Return [x, y] of the center of cell containing provided text 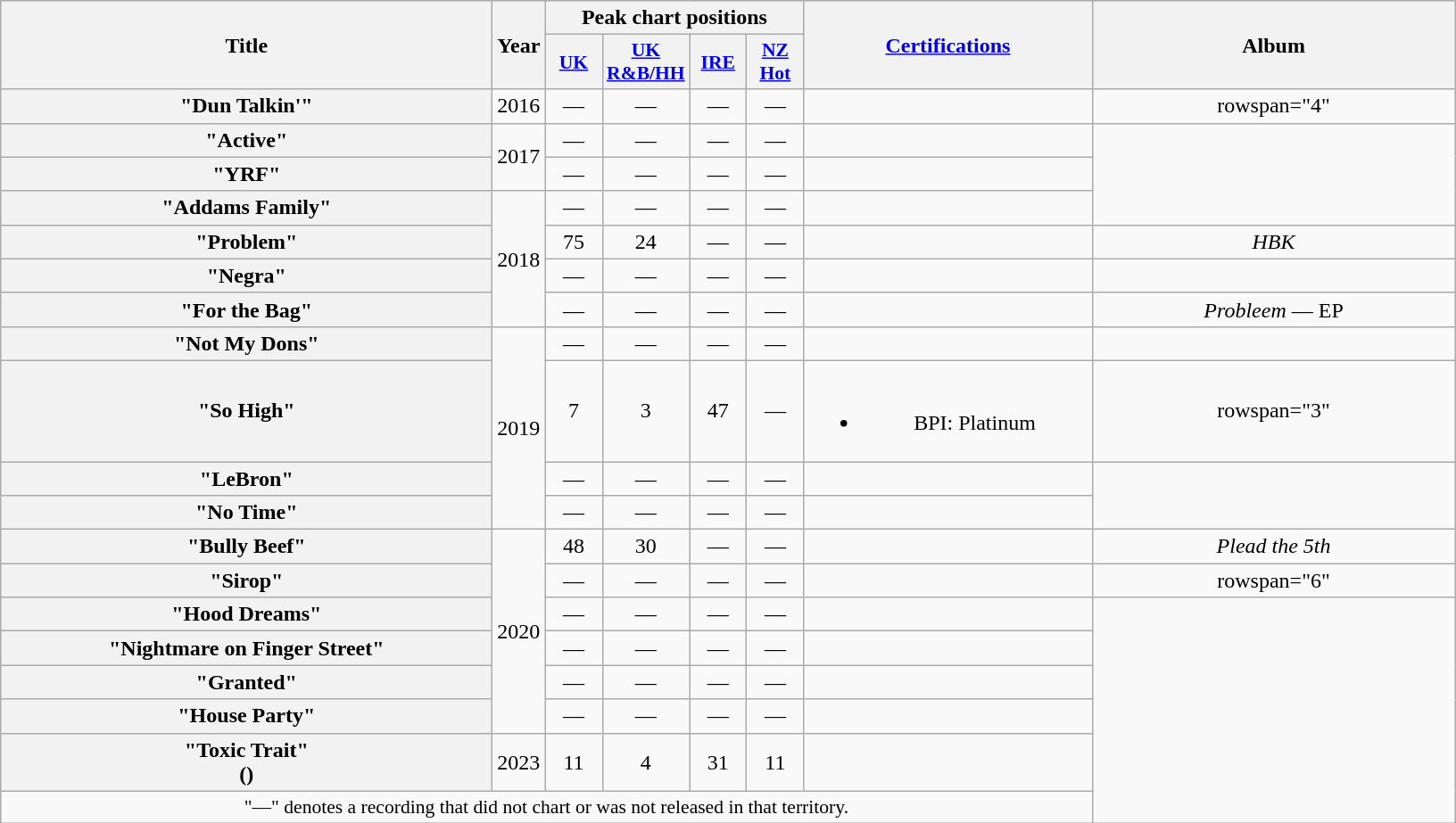
"Bully Beef" [246, 547]
BPI: Platinum [947, 410]
47 [718, 410]
"Hood Dreams" [246, 614]
"Sirop" [246, 580]
"Addams Family" [246, 208]
Certifications [947, 45]
rowspan="3" [1274, 410]
"For the Bag" [246, 309]
30 [646, 547]
3 [646, 410]
IRE [718, 62]
2020 [519, 631]
UK [574, 62]
"House Party" [246, 716]
Title [246, 45]
"Active" [246, 140]
"Problem" [246, 242]
2016 [519, 106]
2019 [519, 428]
"Nightmare on Finger Street" [246, 648]
48 [574, 547]
24 [646, 242]
Album [1274, 45]
NZHot [775, 62]
"Granted" [246, 682]
4 [646, 761]
rowspan="4" [1274, 106]
HBK [1274, 242]
Peak chart positions [674, 18]
"Toxic Trait"() [246, 761]
"So High" [246, 410]
"Not My Dons" [246, 343]
"Dun Talkin'" [246, 106]
"Negra" [246, 276]
"No Time" [246, 513]
"—" denotes a recording that did not chart or was not released in that territory. [546, 807]
UKR&B/HH [646, 62]
2023 [519, 761]
2018 [519, 259]
"LeBron" [246, 479]
Year [519, 45]
7 [574, 410]
Probleem — EP [1274, 309]
Plead the 5th [1274, 547]
31 [718, 761]
2017 [519, 157]
"YRF" [246, 174]
rowspan="6" [1274, 580]
75 [574, 242]
